Detect which cell encompasses the target text, then output its [x, y] center coordinate. 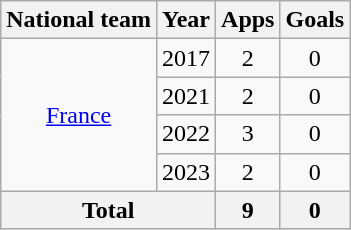
9 [248, 210]
Goals [315, 20]
2023 [186, 172]
3 [248, 134]
2017 [186, 58]
Apps [248, 20]
Total [108, 210]
National team [79, 20]
2022 [186, 134]
France [79, 115]
Year [186, 20]
2021 [186, 96]
